Capture the cell that displays the provided text and extract its (x, y) central coordinate. 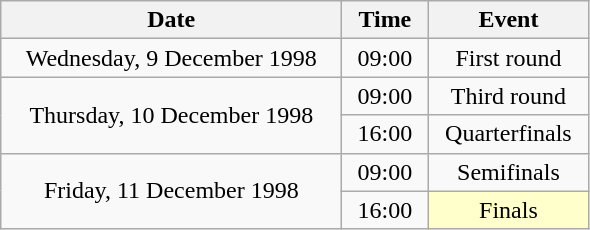
Thursday, 10 December 1998 (172, 115)
Event (508, 20)
Wednesday, 9 December 1998 (172, 58)
Time (385, 20)
Date (172, 20)
First round (508, 58)
Semifinals (508, 172)
Finals (508, 210)
Friday, 11 December 1998 (172, 191)
Third round (508, 96)
Quarterfinals (508, 134)
